Return (x, y) of the center of cell containing provided text 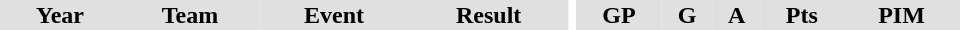
Year (60, 15)
PIM (902, 15)
GP (619, 15)
Event (334, 15)
A (737, 15)
Pts (802, 15)
G (688, 15)
Team (190, 15)
Result (488, 15)
